Capture the cell that displays the provided text and extract its [x, y] central coordinate. 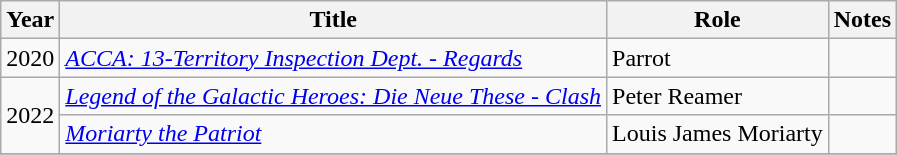
Role [718, 20]
Moriarty the Patriot [334, 134]
Legend of the Galactic Heroes: Die Neue These - Clash [334, 96]
ACCA: 13-Territory Inspection Dept. - Regards [334, 58]
Notes [862, 20]
Peter Reamer [718, 96]
Louis James Moriarty [718, 134]
2020 [30, 58]
2022 [30, 115]
Title [334, 20]
Year [30, 20]
Parrot [718, 58]
